Return the [X, Y] coordinate for the center point of the cell that contains the specified text.  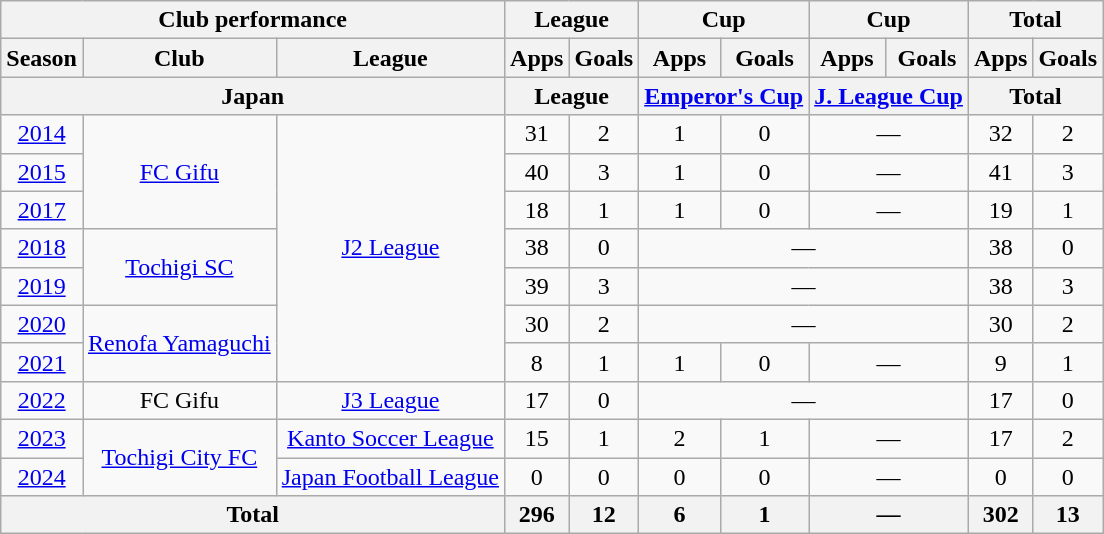
19 [1000, 210]
9 [1000, 362]
Tochigi SC [179, 267]
32 [1000, 134]
2020 [42, 324]
296 [537, 515]
Renofa Yamaguchi [179, 343]
Club performance [253, 20]
8 [537, 362]
41 [1000, 172]
302 [1000, 515]
2023 [42, 438]
2014 [42, 134]
2021 [42, 362]
J. League Cup [889, 96]
18 [537, 210]
Emperor's Cup [724, 96]
13 [1068, 515]
31 [537, 134]
J2 League [390, 248]
Japan Football League [390, 477]
2018 [42, 248]
40 [537, 172]
Club [179, 58]
Kanto Soccer League [390, 438]
12 [604, 515]
2019 [42, 286]
39 [537, 286]
2022 [42, 400]
2015 [42, 172]
15 [537, 438]
Tochigi City FC [179, 457]
Japan [253, 96]
2017 [42, 210]
J3 League [390, 400]
6 [680, 515]
2024 [42, 477]
Season [42, 58]
